Locate the cell with the specified text and output its (x, y) center coordinate. 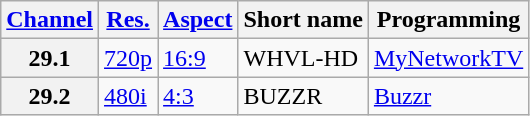
WHVL-HD (303, 58)
480i (128, 96)
4:3 (198, 96)
720p (128, 58)
MyNetworkTV (448, 58)
29.1 (50, 58)
Res. (128, 20)
Short name (303, 20)
16:9 (198, 58)
Channel (50, 20)
BUZZR (303, 96)
Aspect (198, 20)
Programming (448, 20)
Buzzr (448, 96)
29.2 (50, 96)
